Output the (X, Y) coordinate of the center of the cell containing the given text.  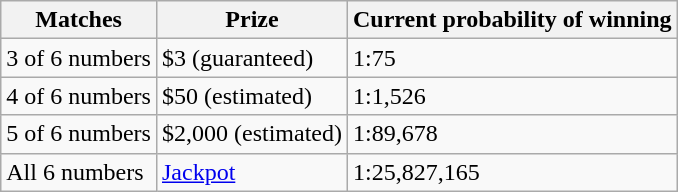
1:25,827,165 (512, 172)
4 of 6 numbers (79, 96)
1:75 (512, 58)
Matches (79, 20)
1:1,526 (512, 96)
Current probability of winning (512, 20)
Prize (252, 20)
$3 (guaranteed) (252, 58)
3 of 6 numbers (79, 58)
1:89,678 (512, 134)
Jackpot (252, 172)
All 6 numbers (79, 172)
5 of 6 numbers (79, 134)
$50 (estimated) (252, 96)
$2,000 (estimated) (252, 134)
